Pinpoint the cell where the given text exists, returning its (x, y) midpoint coordinate. 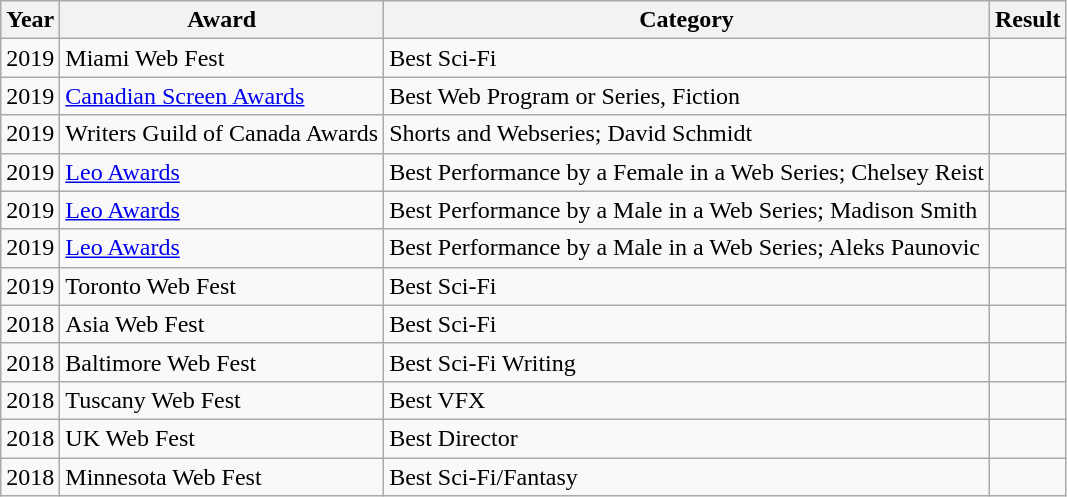
Writers Guild of Canada Awards (222, 134)
Baltimore Web Fest (222, 362)
Toronto Web Fest (222, 286)
Result (1028, 20)
Best Performance by a Female in a Web Series; Chelsey Reist (687, 172)
Best Director (687, 438)
Year (30, 20)
Canadian Screen Awards (222, 96)
UK Web Fest (222, 438)
Best Performance by a Male in a Web Series; Madison Smith (687, 210)
Category (687, 20)
Best VFX (687, 400)
Best Performance by a Male in a Web Series; Aleks Paunovic (687, 248)
Tuscany Web Fest (222, 400)
Shorts and Webseries; David Schmidt (687, 134)
Asia Web Fest (222, 324)
Minnesota Web Fest (222, 477)
Best Web Program or Series, Fiction (687, 96)
Best Sci-Fi Writing (687, 362)
Miami Web Fest (222, 58)
Award (222, 20)
Best Sci-Fi/Fantasy (687, 477)
